Locate the cell with the specified text and output its [X, Y] center coordinate. 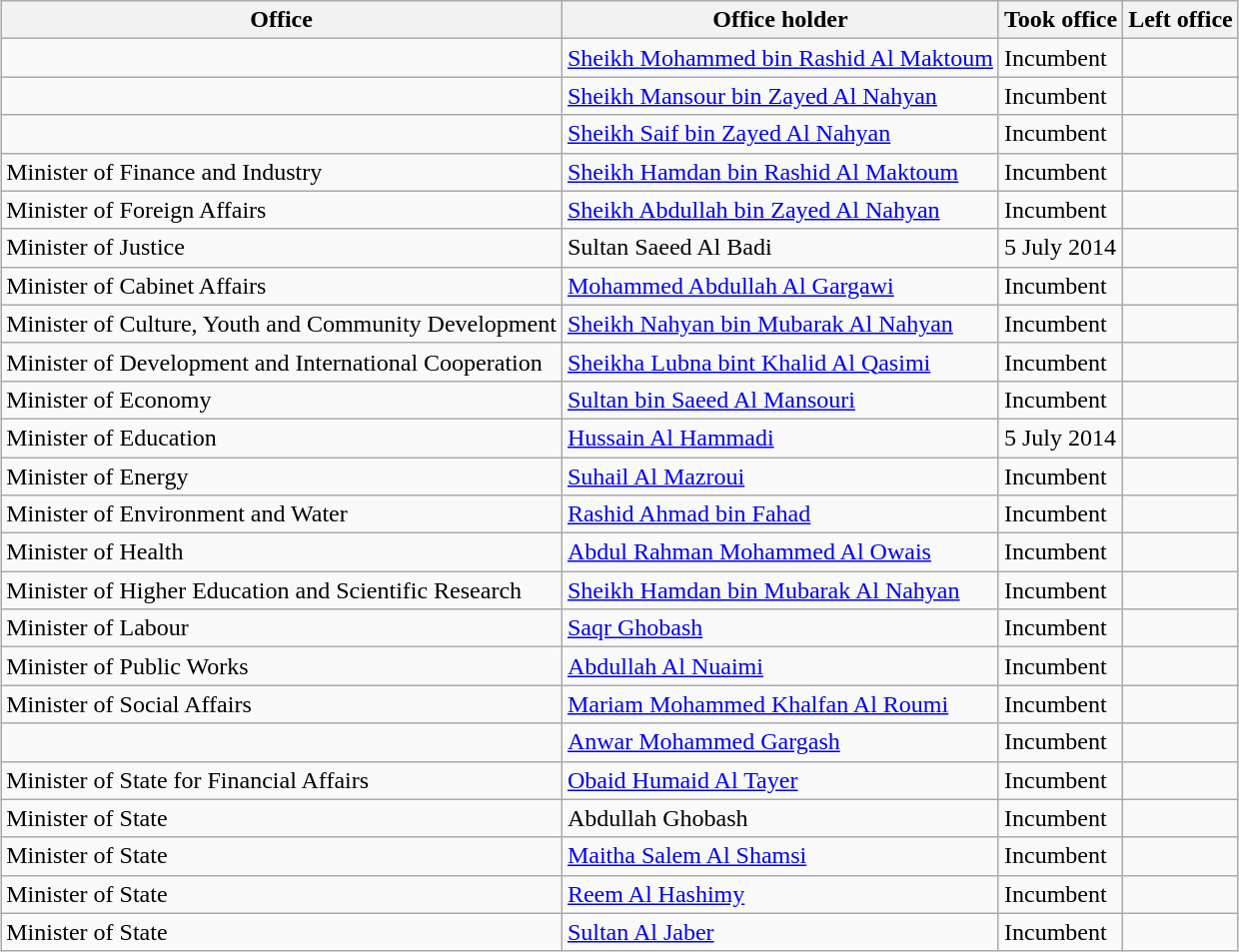
Minister of Labour [282, 628]
Obaid Humaid Al Tayer [779, 780]
Sheikh Mohammed bin Rashid Al Maktoum [779, 58]
Sheikh Mansour bin Zayed Al Nahyan [779, 96]
Abdul Rahman Mohammed Al Owais [779, 552]
Minister of Economy [282, 400]
Reem Al Hashimy [779, 894]
Minister of Energy [282, 476]
Took office [1060, 20]
Sultan Saeed Al Badi [779, 248]
Rashid Ahmad bin Fahad [779, 514]
Minister of Justice [282, 248]
Minister of Environment and Water [282, 514]
Minister of Cabinet Affairs [282, 286]
Minister of State for Financial Affairs [282, 780]
Hussain Al Hammadi [779, 438]
Sheikh Abdullah bin Zayed Al Nahyan [779, 210]
Sultan bin Saeed Al Mansouri [779, 400]
Minister of Higher Education and Scientific Research [282, 590]
Office holder [779, 20]
Mariam Mohammed Khalfan Al Roumi [779, 704]
Sheikh Saif bin Zayed Al Nahyan [779, 134]
Minister of Development and International Cooperation [282, 362]
Anwar Mohammed Gargash [779, 742]
Mohammed Abdullah Al Gargawi [779, 286]
Abdullah Ghobash [779, 818]
Sheikh Hamdan bin Rashid Al Maktoum [779, 172]
Sultan Al Jaber [779, 932]
Sheikh Hamdan bin Mubarak Al Nahyan [779, 590]
Maitha Salem Al Shamsi [779, 856]
Sheikha Lubna bint Khalid Al Qasimi [779, 362]
Minister of Culture, Youth and Community Development [282, 324]
Suhail Al Mazroui [779, 476]
Office [282, 20]
Minister of Education [282, 438]
Sheikh Nahyan bin Mubarak Al Nahyan [779, 324]
Minister of Public Works [282, 666]
Left office [1181, 20]
Saqr Ghobash [779, 628]
Minister of Finance and Industry [282, 172]
Abdullah Al Nuaimi [779, 666]
Minister of Health [282, 552]
Minister of Foreign Affairs [282, 210]
Minister of Social Affairs [282, 704]
